Locate the cell with the specified text and output its [x, y] center coordinate. 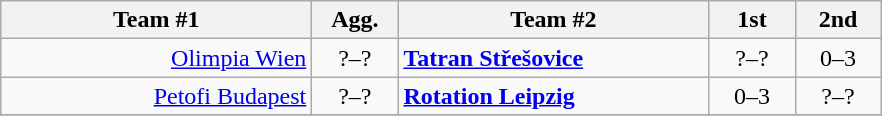
Tatran Střešovice [554, 58]
Team #2 [554, 20]
Rotation Leipzig [554, 96]
Olimpia Wien [156, 58]
Team #1 [156, 20]
Agg. [355, 20]
2nd [838, 20]
1st [752, 20]
Petofi Budapest [156, 96]
